From the cell containing the given text, extract its center point as [X, Y] coordinate. 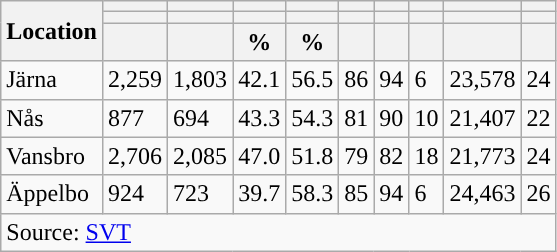
81 [356, 118]
21,407 [482, 118]
Äppelbo [52, 194]
24,463 [482, 194]
82 [392, 156]
85 [356, 194]
26 [538, 194]
51.8 [312, 156]
Vansbro [52, 156]
47.0 [260, 156]
2,085 [200, 156]
56.5 [312, 80]
10 [426, 118]
79 [356, 156]
2,259 [134, 80]
58.3 [312, 194]
877 [134, 118]
23,578 [482, 80]
694 [200, 118]
42.1 [260, 80]
18 [426, 156]
Järna [52, 80]
86 [356, 80]
723 [200, 194]
39.7 [260, 194]
21,773 [482, 156]
43.3 [260, 118]
Nås [52, 118]
22 [538, 118]
Location [52, 31]
90 [392, 118]
54.3 [312, 118]
1,803 [200, 80]
Source: SVT [278, 232]
2,706 [134, 156]
924 [134, 194]
